Find where the given text appears and provide that cell's center as [x, y] coordinate. 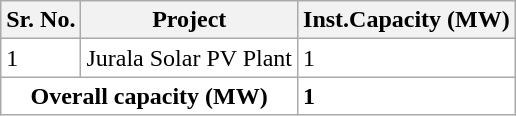
Sr. No. [41, 20]
Project [190, 20]
Overall capacity (MW) [150, 96]
Jurala Solar PV Plant [190, 58]
Inst.Capacity (MW) [407, 20]
